Scan for the cell matching the given text and deliver its (x, y) coordinate at center. 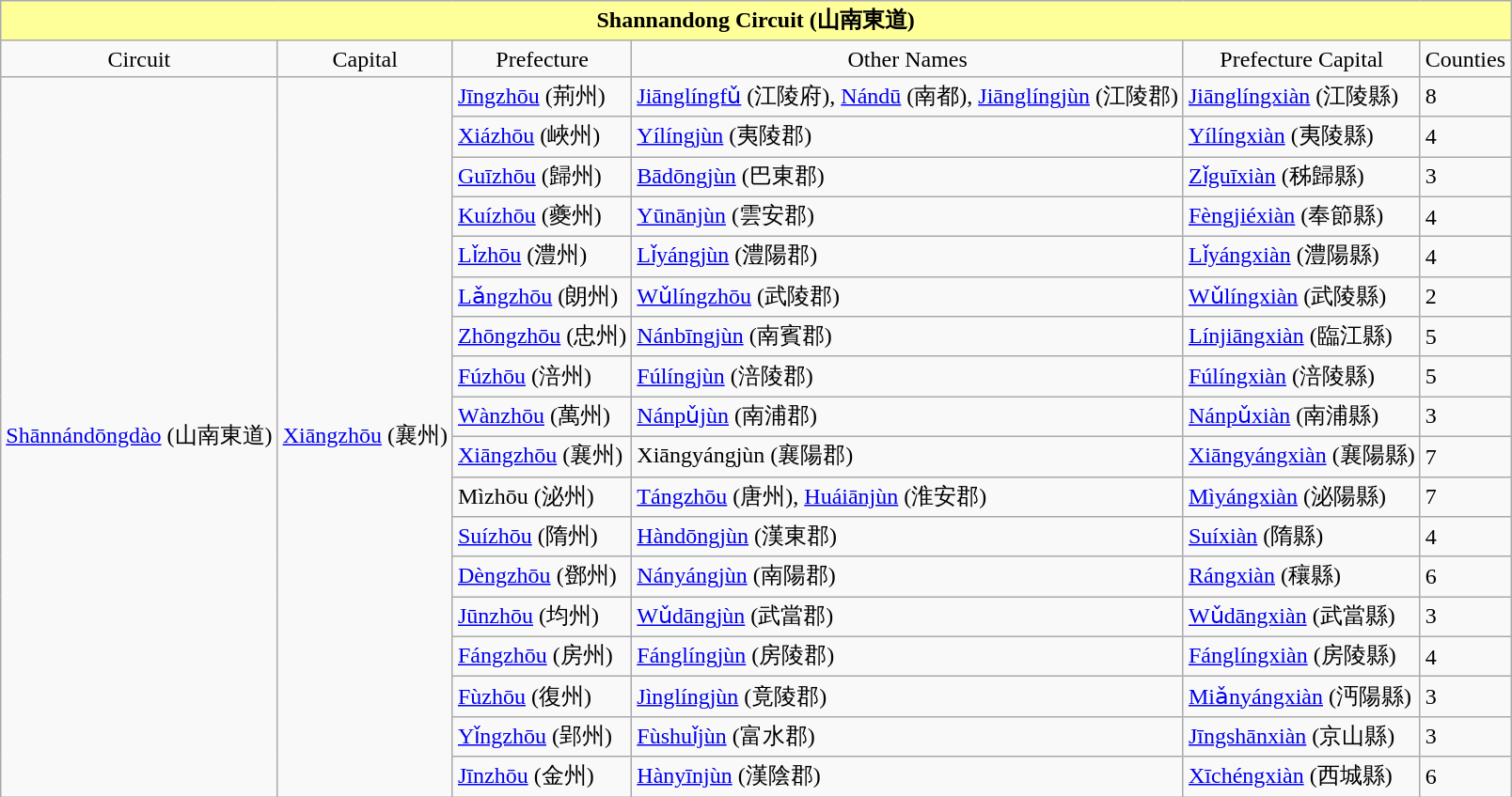
Nánpǔjùn (南浦郡) (908, 417)
Other Names (908, 58)
Jīnzhōu (金州) (542, 776)
Línjiāngxiàn (臨江縣) (1301, 336)
Jiānglíngfǔ (江陵府), Nándū (南都), Jiānglíngjùn (江陵郡) (908, 96)
Wǔdāngjùn (武當郡) (908, 617)
Shānnándōngdào (山南東道) (139, 436)
Dèngzhōu (鄧州) (542, 577)
Lǐzhōu (澧州) (542, 258)
Yūnānjùn (雲安郡) (908, 216)
Rángxiàn (穰縣) (1301, 577)
Bādōngjùn (巴東郡) (908, 177)
Lǎngzhōu (朗州) (542, 297)
Wǔdāngxiàn (武當縣) (1301, 617)
Zhōngzhōu (忠州) (542, 336)
Jiānglíngxiàn (江陵縣) (1301, 96)
Capital (365, 58)
Fánglíngxiàn (房陵縣) (1301, 656)
Jīngshānxiàn (京山縣) (1301, 737)
Mìzhōu (泌州) (542, 496)
Miǎnyángxiàn (沔陽縣) (1301, 697)
Xiāngyángjùn (襄陽郡) (908, 457)
Fùshuǐjùn (富水郡) (908, 737)
Shannandong Circuit (山南東道) (756, 21)
Lǐyángjùn (澧陽郡) (908, 258)
Jīngzhōu (荊州) (542, 96)
Hànyīnjùn (漢陰郡) (908, 776)
Suíxiàn (隋縣) (1301, 538)
Yǐngzhōu (郢州) (542, 737)
Guīzhōu (歸州) (542, 177)
Wànzhōu (萬州) (542, 417)
Zǐguīxiàn (秭歸縣) (1301, 177)
Counties (1465, 58)
Fúzhōu (涪州) (542, 376)
Mìyángxiàn (泌陽縣) (1301, 496)
Nányángjùn (南陽郡) (908, 577)
Nánpǔxiàn (南浦縣) (1301, 417)
Yílíngxiàn (夷陵縣) (1301, 137)
Prefecture Capital (1301, 58)
Wǔlíngzhōu (武陵郡) (908, 297)
Lǐyángxiàn (澧陽縣) (1301, 258)
8 (1465, 96)
Fúlíngxiàn (涪陵縣) (1301, 376)
Fèngjiéxiàn (奉節縣) (1301, 216)
Fángzhōu (房州) (542, 656)
Prefecture (542, 58)
2 (1465, 297)
Circuit (139, 58)
Jìnglíngjùn (竟陵郡) (908, 697)
Kuízhōu (夔州) (542, 216)
Tángzhōu (唐州), Huáiānjùn (淮安郡) (908, 496)
Fánglíngjùn (房陵郡) (908, 656)
Xīchéngxiàn (西城縣) (1301, 776)
Fúlíngjùn (涪陵郡) (908, 376)
Xiāngyángxiàn (襄陽縣) (1301, 457)
Jūnzhōu (均州) (542, 617)
Xiázhōu (峽州) (542, 137)
Fùzhōu (復州) (542, 697)
Suízhōu (隋州) (542, 538)
Hàndōngjùn (漢東郡) (908, 538)
Nánbīngjùn (南賓郡) (908, 336)
Yílíngjùn (夷陵郡) (908, 137)
Wǔlíngxiàn (武陵縣) (1301, 297)
